Output the (X, Y) coordinate of the center of the cell containing the given text.  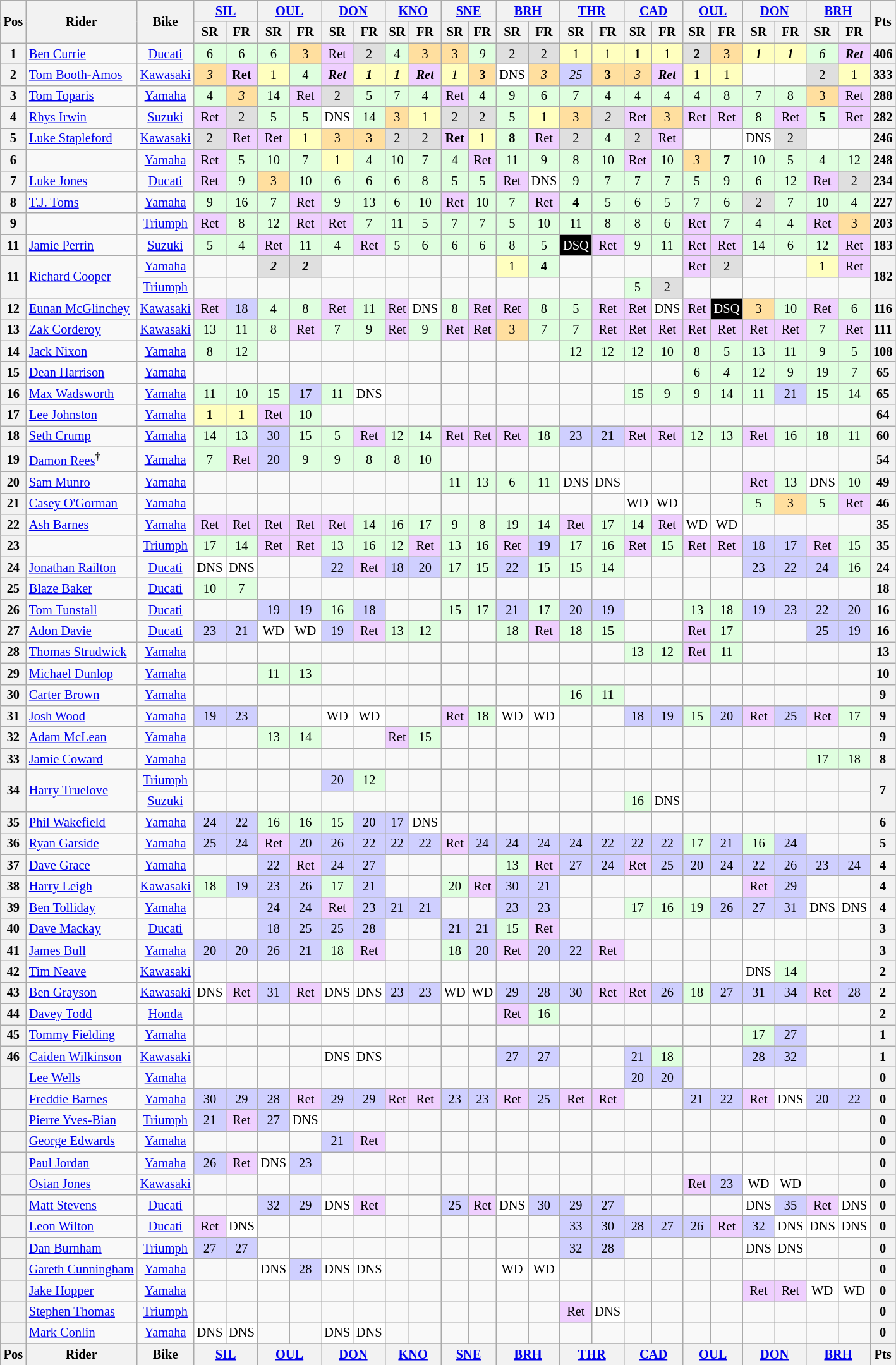
Paul Jordan (82, 1163)
Phil Wakefield (82, 823)
Jonathan Railton (82, 567)
Davey Todd (82, 1014)
Pierre Yves-Bian (82, 1120)
Tim Neave (82, 971)
111 (883, 330)
Ben Currie (82, 54)
Caiden Wilkinson (82, 1057)
60 (883, 436)
Leon Wilton (82, 1227)
39 (13, 907)
108 (883, 351)
116 (883, 309)
333 (883, 75)
64 (883, 415)
203 (883, 224)
Casey O'Gorman (82, 504)
Ash Barnes (82, 525)
248 (883, 160)
Jamie Coward (82, 759)
Seth Crump (82, 436)
Josh Wood (82, 716)
Dave Grace (82, 865)
49 (883, 482)
246 (883, 138)
54 (883, 459)
Richard Cooper (82, 277)
Carter Brown (82, 695)
234 (883, 181)
36 (13, 844)
Max Wadsworth (82, 394)
Harry Truelove (82, 790)
Jack Nixon (82, 351)
Honda (166, 1014)
Damon Rees† (82, 459)
182 (883, 277)
Adam McLean (82, 737)
406 (883, 54)
Eunan McGlinchey (82, 309)
Lee Wells (82, 1077)
Michael Dunlop (82, 674)
282 (883, 118)
Sam Munro (82, 482)
Jamie Perrin (82, 245)
Thomas Strudwick (82, 652)
James Bull (82, 950)
Mark Conlin (82, 1333)
Jake Hopper (82, 1290)
Tommy Fielding (82, 1035)
40 (13, 929)
Osian Jones (82, 1184)
Luke Stapleford (82, 138)
227 (883, 202)
Blaze Baker (82, 588)
45 (13, 1035)
Harry Leigh (82, 887)
288 (883, 96)
George Edwards (82, 1141)
Lee Johnston (82, 415)
Ben Grayson (82, 993)
Zak Corderoy (82, 330)
44 (13, 1014)
Rhys Irwin (82, 118)
Tom Booth-Amos (82, 75)
Dean Harrison (82, 372)
Tom Toparis (82, 96)
42 (13, 971)
T.J. Toms (82, 202)
Dave Mackay (82, 929)
183 (883, 245)
Gareth Cunningham (82, 1269)
41 (13, 950)
43 (13, 993)
Dan Burnham (82, 1248)
Matt Stevens (82, 1205)
37 (13, 865)
Luke Jones (82, 181)
38 (13, 887)
Freddie Barnes (82, 1099)
Tom Tunstall (82, 610)
Ryan Garside (82, 844)
Ben Tolliday (82, 907)
Stephen Thomas (82, 1312)
Adon Davie (82, 631)
